Identify which cell holds the provided text, then report its [X, Y] central coordinate. 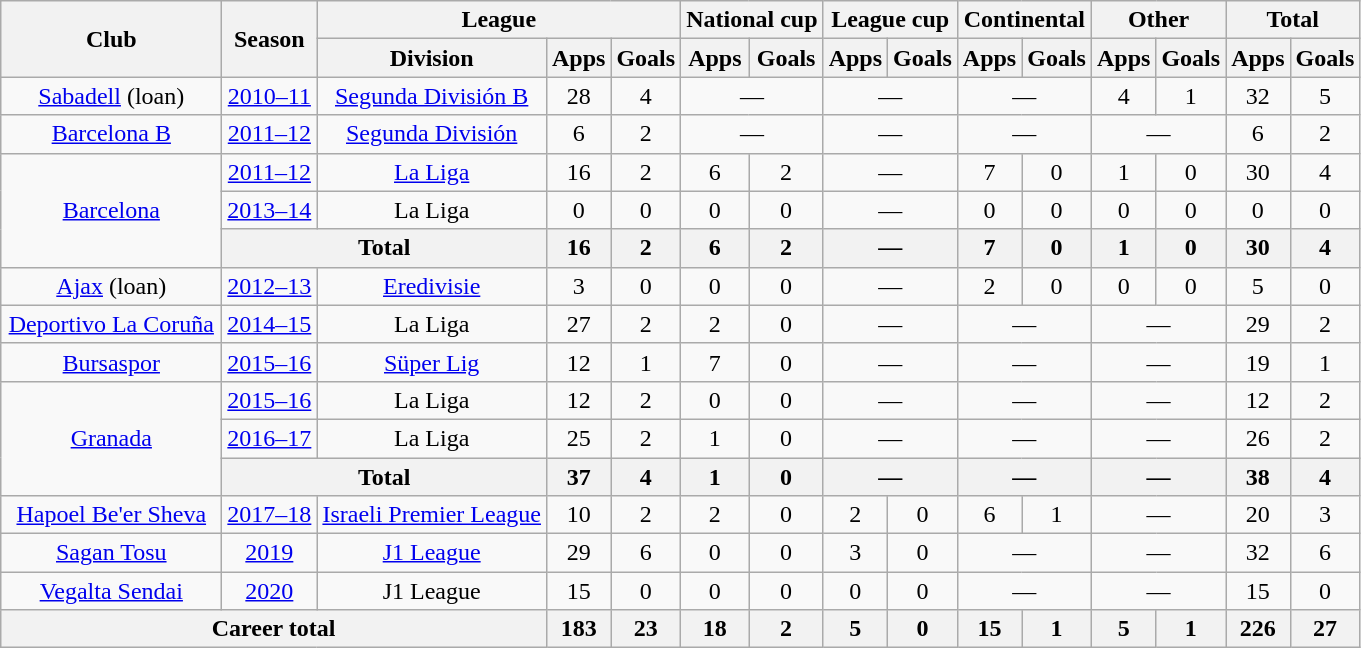
Süper Lig [432, 362]
18 [715, 629]
23 [646, 629]
20 [1258, 515]
Continental [1024, 20]
Division [432, 58]
Eredivisie [432, 286]
183 [578, 629]
2019 [270, 553]
Hapoel Be'er Sheva [112, 515]
League cup [890, 20]
Bursaspor [112, 362]
Barcelona B [112, 134]
28 [578, 96]
2012–13 [270, 286]
2020 [270, 591]
Segunda División B [432, 96]
10 [578, 515]
Season [270, 39]
26 [1258, 438]
Career total [274, 629]
2017–18 [270, 515]
19 [1258, 362]
2016–17 [270, 438]
Granada [112, 438]
226 [1258, 629]
Segunda División [432, 134]
National cup [752, 20]
Other [1158, 20]
25 [578, 438]
Ajax (loan) [112, 286]
League [499, 20]
Israeli Premier League [432, 515]
Sagan Tosu [112, 553]
38 [1258, 477]
Deportivo La Coruña [112, 324]
2010–11 [270, 96]
2014–15 [270, 324]
Club [112, 39]
2013–14 [270, 210]
37 [578, 477]
Barcelona [112, 210]
Sabadell (loan) [112, 96]
Vegalta Sendai [112, 591]
